Capture the cell that displays the provided text and extract its (x, y) central coordinate. 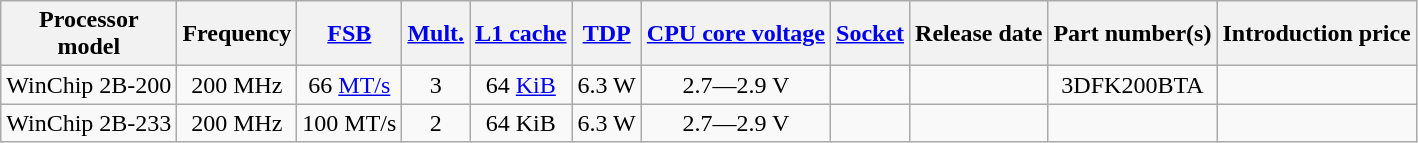
2 (436, 123)
WinChip 2B-200 (89, 85)
66 MT/s (350, 85)
3DFK200BTA (1132, 85)
Processormodel (89, 34)
Socket (870, 34)
CPU core voltage (736, 34)
Part number(s) (1132, 34)
Introduction price (1316, 34)
3 (436, 85)
L1 cache (521, 34)
FSB (350, 34)
WinChip 2B-233 (89, 123)
Frequency (237, 34)
100 MT/s (350, 123)
TDP (606, 34)
Release date (979, 34)
Mult. (436, 34)
